Provide the (X, Y) coordinate of the cell's center where the given text is located.  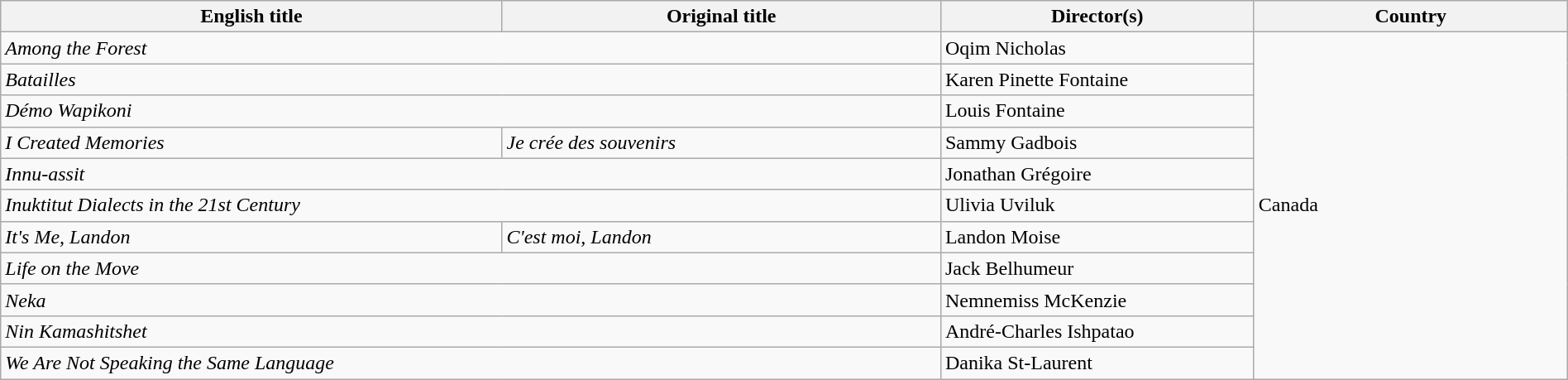
Je crée des souvenirs (721, 142)
Landon Moise (1097, 237)
Nemnemiss McKenzie (1097, 300)
Démo Wapikoni (471, 111)
Ulivia Uviluk (1097, 205)
Jack Belhumeur (1097, 268)
Canada (1411, 205)
Oqim Nicholas (1097, 48)
Sammy Gadbois (1097, 142)
C'est moi, Landon (721, 237)
Life on the Move (471, 268)
Original title (721, 17)
Jonathan Grégoire (1097, 174)
I Created Memories (251, 142)
Director(s) (1097, 17)
André-Charles Ishpatao (1097, 331)
Neka (471, 300)
Innu-assit (471, 174)
Louis Fontaine (1097, 111)
Nin Kamashitshet (471, 331)
Inuktitut Dialects in the 21st Century (471, 205)
We Are Not Speaking the Same Language (471, 363)
English title (251, 17)
Batailles (471, 79)
It's Me, Landon (251, 237)
Among the Forest (471, 48)
Karen Pinette Fontaine (1097, 79)
Country (1411, 17)
Danika St-Laurent (1097, 363)
